Search for the cell housing the specified text and yield its (X, Y) center coordinate. 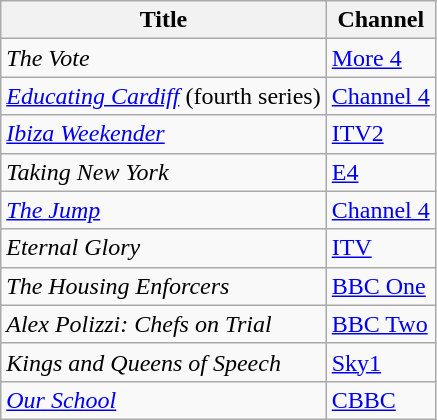
Channel (380, 20)
CBBC (380, 400)
ITV2 (380, 134)
Sky1 (380, 362)
Alex Polizzi: Chefs on Trial (164, 324)
ITV (380, 248)
The Jump (164, 210)
Title (164, 20)
Our School (164, 400)
Educating Cardiff (fourth series) (164, 96)
The Vote (164, 58)
BBC Two (380, 324)
Eternal Glory (164, 248)
Ibiza Weekender (164, 134)
Kings and Queens of Speech (164, 362)
E4 (380, 172)
The Housing Enforcers (164, 286)
Taking New York (164, 172)
More 4 (380, 58)
BBC One (380, 286)
